Scan for the cell matching the given text and deliver its (x, y) coordinate at center. 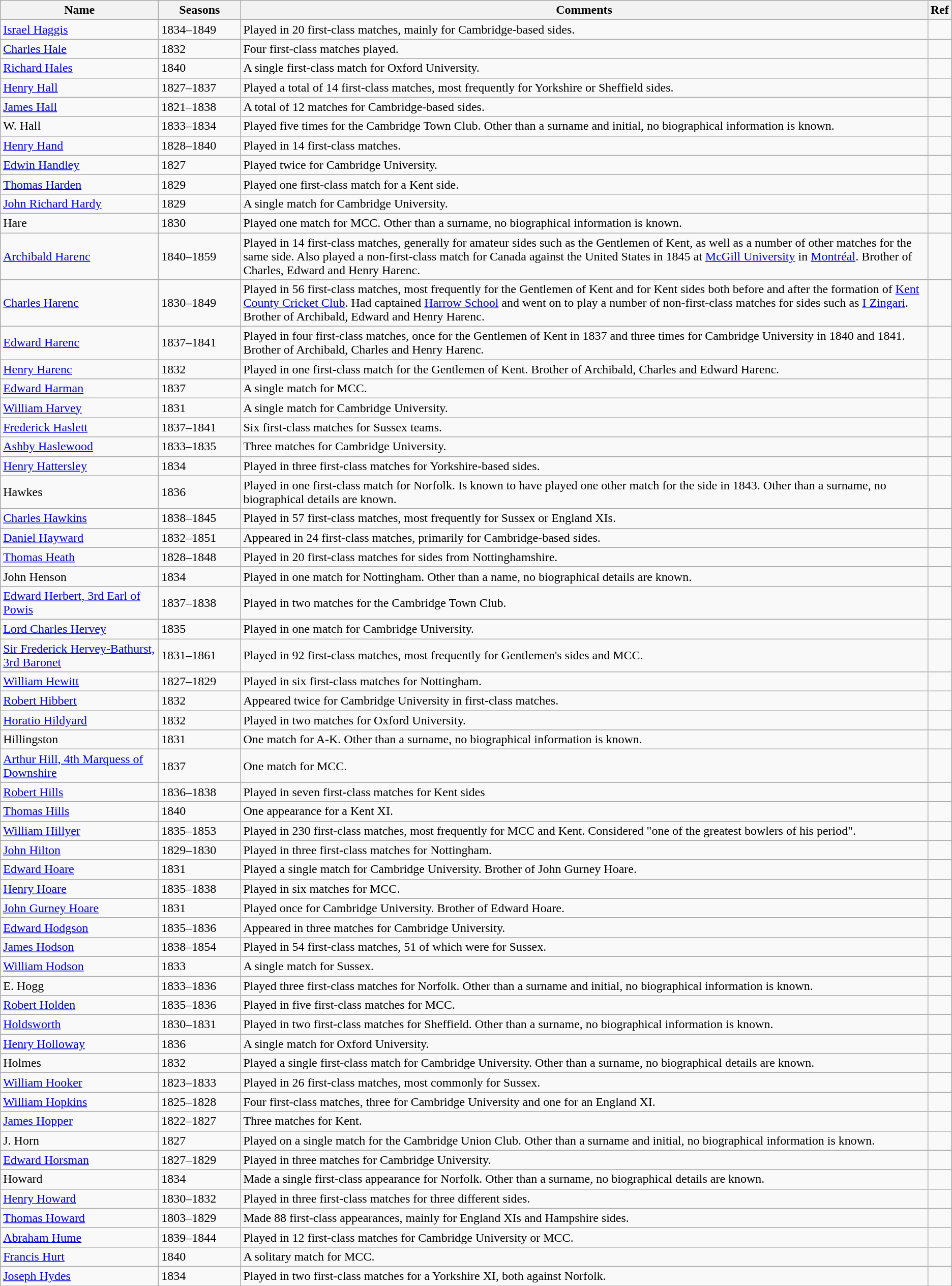
1833–1836 (199, 985)
A solitary match for MCC. (584, 1256)
Played in two first-class matches for a Yorkshire XI, both against Norfolk. (584, 1276)
Appeared in 24 first-class matches, primarily for Cambridge-based sides. (584, 538)
Holmes (79, 1063)
J. Horn (79, 1141)
Holdsworth (79, 1025)
E. Hogg (79, 985)
Played in three first-class matches for Yorkshire-based sides. (584, 466)
Played in 54 first-class matches, 51 of which were for Sussex. (584, 947)
1828–1848 (199, 557)
William Harvey (79, 408)
Robert Hibbert (79, 701)
A total of 12 matches for Cambridge-based sides. (584, 107)
Played in six matches for MCC. (584, 889)
Frederick Haslett (79, 427)
Played in 20 first-class matches, mainly for Cambridge-based sides. (584, 30)
1835–1838 (199, 889)
1832–1851 (199, 538)
Played one first-class match for a Kent side. (584, 184)
1830–1849 (199, 303)
Charles Hale (79, 49)
Four first-class matches played. (584, 49)
1837–1838 (199, 602)
Played in 230 first-class matches, most frequently for MCC and Kent. Considered "one of the greatest bowlers of his period". (584, 831)
A single first-class match for Oxford University. (584, 68)
Edward Hoare (79, 869)
Horatio Hildyard (79, 720)
Played in three first-class matches for Nottingham. (584, 850)
Hare (79, 223)
Charles Harenc (79, 303)
Arthur Hill, 4th Marquess of Downshire (79, 766)
One match for MCC. (584, 766)
Ashby Haslewood (79, 447)
Comments (584, 10)
Played in three matches for Cambridge University. (584, 1160)
1836–1838 (199, 792)
Hillingston (79, 740)
Francis Hurt (79, 1256)
1833–1834 (199, 126)
A single match for MCC. (584, 389)
Thomas Heath (79, 557)
Played in one match for Nottingham. Other than a name, no biographical details are known. (584, 576)
1830–1832 (199, 1199)
Played in two matches for the Cambridge Town Club. (584, 602)
Played a total of 14 first-class matches, most frequently for Yorkshire or Sheffield sides. (584, 87)
Robert Hills (79, 792)
1840–1859 (199, 256)
Three matches for Cambridge University. (584, 447)
Edward Harenc (79, 343)
Played on a single match for the Cambridge Union Club. Other than a surname and initial, no biographical information is known. (584, 1141)
Ref (940, 10)
John Hilton (79, 850)
Archibald Harenc (79, 256)
Played in two first-class matches for Sheffield. Other than a surname, no biographical information is known. (584, 1025)
Hawkes (79, 492)
Daniel Hayward (79, 538)
Played in one match for Cambridge University. (584, 629)
Thomas Harden (79, 184)
Robert Holden (79, 1005)
1838–1845 (199, 518)
Four first-class matches, three for Cambridge University and one for an England XI. (584, 1102)
Played one match for MCC. Other than a surname, no biographical information is known. (584, 223)
Edward Horsman (79, 1160)
Thomas Howard (79, 1218)
Howard (79, 1179)
Played in one first-class match for the Gentlemen of Kent. Brother of Archibald, Charles and Edward Harenc. (584, 369)
Played once for Cambridge University. Brother of Edward Hoare. (584, 908)
Made 88 first-class appearances, mainly for England XIs and Hampshire sides. (584, 1218)
William Hewitt (79, 682)
Henry Hall (79, 87)
John Henson (79, 576)
Appeared twice for Cambridge University in first-class matches. (584, 701)
Name (79, 10)
Henry Howard (79, 1199)
James Hodson (79, 947)
Played five times for the Cambridge Town Club. Other than a surname and initial, no biographical information is known. (584, 126)
Played in 14 first-class matches. (584, 145)
Six first-class matches for Sussex teams. (584, 427)
Played in 26 first-class matches, most commonly for Sussex. (584, 1083)
1821–1838 (199, 107)
1831–1861 (199, 655)
W. Hall (79, 126)
William Hodson (79, 966)
One appearance for a Kent XI. (584, 811)
Made a single first-class appearance for Norfolk. Other than a surname, no biographical details are known. (584, 1179)
Edward Hodgson (79, 927)
Played in 20 first-class matches for sides from Nottinghamshire. (584, 557)
Henry Hand (79, 145)
Edward Harman (79, 389)
1833 (199, 966)
Three matches for Kent. (584, 1121)
John Richard Hardy (79, 203)
Thomas Hills (79, 811)
1828–1840 (199, 145)
1830 (199, 223)
William Hooker (79, 1083)
Israel Haggis (79, 30)
James Hall (79, 107)
Henry Hattersley (79, 466)
1822–1827 (199, 1121)
Played a single match for Cambridge University. Brother of John Gurney Hoare. (584, 869)
One match for A-K. Other than a surname, no biographical information is known. (584, 740)
Edward Herbert, 3rd Earl of Powis (79, 602)
1830–1831 (199, 1025)
Henry Hoare (79, 889)
Henry Harenc (79, 369)
1833–1835 (199, 447)
Henry Holloway (79, 1044)
1827–1837 (199, 87)
1825–1828 (199, 1102)
Charles Hawkins (79, 518)
Richard Hales (79, 68)
1829–1830 (199, 850)
1823–1833 (199, 1083)
1838–1854 (199, 947)
Abraham Hume (79, 1237)
Joseph Hydes (79, 1276)
A single match for Oxford University. (584, 1044)
Played in seven first-class matches for Kent sides (584, 792)
James Hopper (79, 1121)
Played a single first-class match for Cambridge University. Other than a surname, no biographical details are known. (584, 1063)
Played in three first-class matches for three different sides. (584, 1199)
Lord Charles Hervey (79, 629)
Played twice for Cambridge University. (584, 165)
1834–1849 (199, 30)
Appeared in three matches for Cambridge University. (584, 927)
1835 (199, 629)
1839–1844 (199, 1237)
Played in 57 first-class matches, most frequently for Sussex or England XIs. (584, 518)
William Hillyer (79, 831)
William Hopkins (79, 1102)
1803–1829 (199, 1218)
Sir Frederick Hervey-Bathurst, 3rd Baronet (79, 655)
Played three first-class matches for Norfolk. Other than a surname and initial, no biographical information is known. (584, 985)
Played in two matches for Oxford University. (584, 720)
Played in 92 first-class matches, most frequently for Gentlemen's sides and MCC. (584, 655)
Played in six first-class matches for Nottingham. (584, 682)
1835–1853 (199, 831)
Played in five first-class matches for MCC. (584, 1005)
A single match for Sussex. (584, 966)
Edwin Handley (79, 165)
Seasons (199, 10)
Played in 12 first-class matches for Cambridge University or MCC. (584, 1237)
John Gurney Hoare (79, 908)
